Capture the cell that displays the provided text and extract its (x, y) central coordinate. 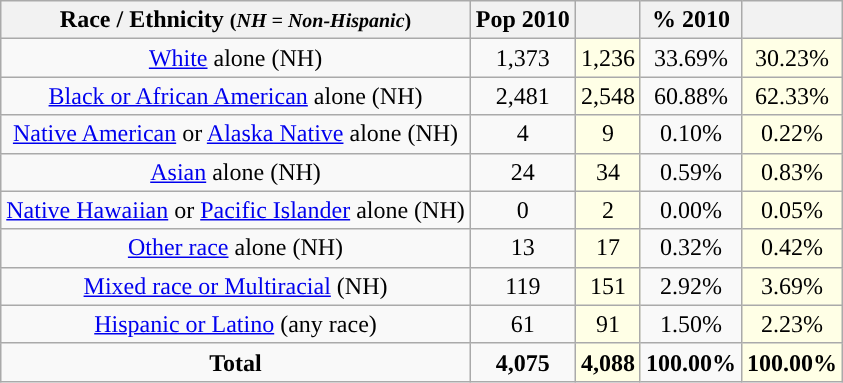
13 (522, 248)
Mixed race or Multiracial (NH) (236, 286)
119 (522, 286)
Native American or Alaska Native alone (NH) (236, 134)
0.00% (690, 210)
1.50% (690, 324)
Total (236, 362)
Pop 2010 (522, 20)
4,088 (608, 362)
Other race alone (NH) (236, 248)
White alone (NH) (236, 58)
17 (608, 248)
2,548 (608, 96)
0.32% (690, 248)
0.42% (792, 248)
Hispanic or Latino (any race) (236, 324)
34 (608, 172)
151 (608, 286)
2,481 (522, 96)
3.69% (792, 286)
1,373 (522, 58)
Black or African American alone (NH) (236, 96)
24 (522, 172)
0.10% (690, 134)
Race / Ethnicity (NH = Non-Hispanic) (236, 20)
33.69% (690, 58)
91 (608, 324)
0.05% (792, 210)
2.92% (690, 286)
Asian alone (NH) (236, 172)
% 2010 (690, 20)
61 (522, 324)
0.83% (792, 172)
0.22% (792, 134)
2.23% (792, 324)
4 (522, 134)
0.59% (690, 172)
9 (608, 134)
30.23% (792, 58)
2 (608, 210)
Native Hawaiian or Pacific Islander alone (NH) (236, 210)
4,075 (522, 362)
0 (522, 210)
1,236 (608, 58)
60.88% (690, 96)
62.33% (792, 96)
